Return the (x, y) coordinate for the center point of the cell that contains the specified text.  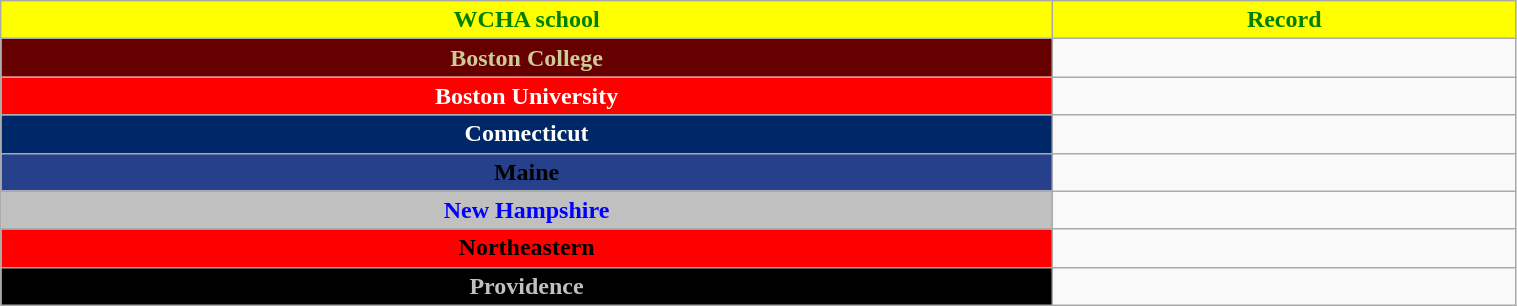
Record (1284, 20)
Boston College (527, 58)
Boston University (527, 96)
Northeastern (527, 248)
Providence (527, 286)
WCHA school (527, 20)
Connecticut (527, 134)
New Hampshire (527, 210)
Maine (527, 172)
